Detect which cell encompasses the target text, then output its (x, y) center coordinate. 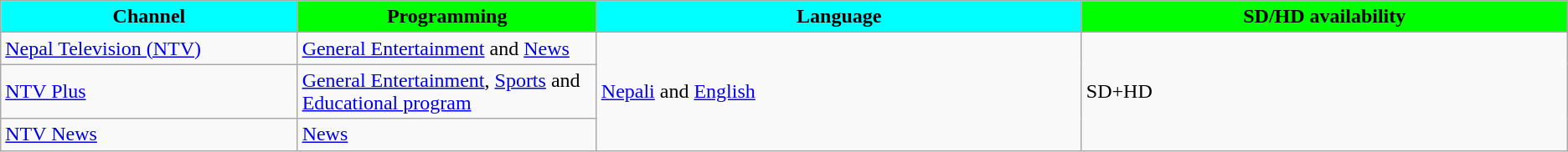
Nepal Television (NTV) (149, 48)
General Entertainment, Sports and Educational program (447, 92)
General Entertainment and News (447, 48)
Programming (447, 17)
SD+HD (1324, 92)
NTV News (149, 134)
News (447, 134)
Language (839, 17)
Nepali and English (839, 92)
Channel (149, 17)
SD/HD availability (1324, 17)
NTV Plus (149, 92)
